Return [x, y] of the center of cell containing provided text 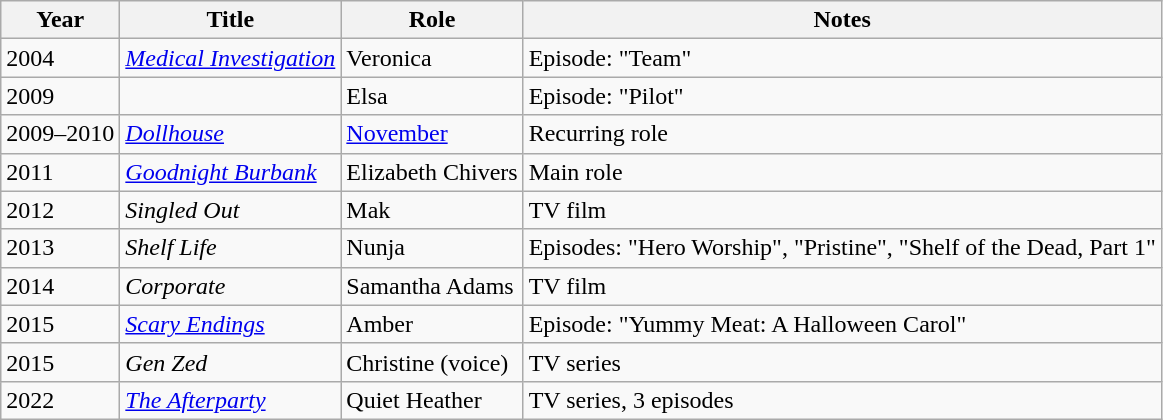
Recurring role [842, 134]
Episode: "Pilot" [842, 96]
Notes [842, 20]
Role [432, 20]
TV series [842, 362]
Nunja [432, 248]
Shelf Life [230, 248]
Mak [432, 210]
The Afterparty [230, 400]
November [432, 134]
Elsa [432, 96]
Amber [432, 324]
Christine (voice) [432, 362]
2004 [60, 58]
Medical Investigation [230, 58]
Scary Endings [230, 324]
Corporate [230, 286]
Title [230, 20]
Goodnight Burbank [230, 172]
Year [60, 20]
Dollhouse [230, 134]
2011 [60, 172]
Main role [842, 172]
2012 [60, 210]
Episode: "Yummy Meat: A Halloween Carol" [842, 324]
Veronica [432, 58]
Samantha Adams [432, 286]
Quiet Heather [432, 400]
2014 [60, 286]
Elizabeth Chivers [432, 172]
2022 [60, 400]
Gen Zed [230, 362]
TV series, 3 episodes [842, 400]
Episode: "Team" [842, 58]
2009 [60, 96]
Singled Out [230, 210]
Episodes: "Hero Worship", "Pristine", "Shelf of the Dead, Part 1" [842, 248]
2009–2010 [60, 134]
2013 [60, 248]
